Scan for the cell matching the given text and deliver its (X, Y) coordinate at center. 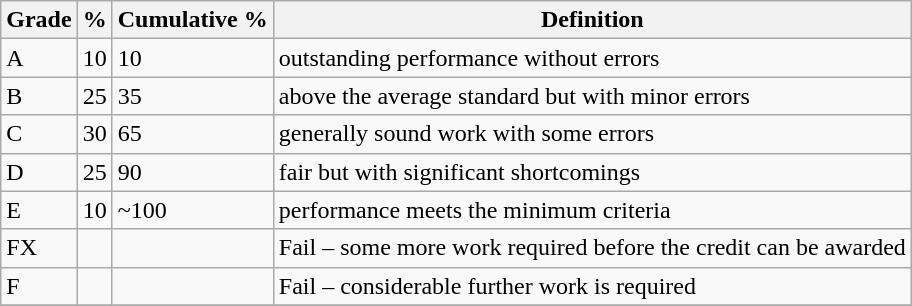
fair but with significant shortcomings (592, 172)
% (94, 20)
outstanding performance without errors (592, 58)
35 (192, 96)
Fail – considerable further work is required (592, 286)
Grade (39, 20)
A (39, 58)
~100 (192, 210)
C (39, 134)
Cumulative % (192, 20)
above the average standard but with minor errors (592, 96)
D (39, 172)
FX (39, 248)
B (39, 96)
65 (192, 134)
30 (94, 134)
F (39, 286)
Definition (592, 20)
Fail – some more work required before the credit can be awarded (592, 248)
E (39, 210)
performance meets the minimum criteria (592, 210)
90 (192, 172)
generally sound work with some errors (592, 134)
